Capture the cell that displays the provided text and extract its (X, Y) central coordinate. 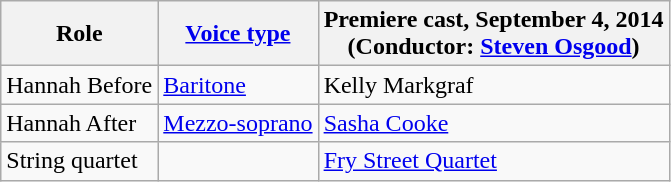
Voice type (238, 34)
Kelly Markgraf (494, 85)
Hannah Before (80, 85)
String quartet (80, 161)
Sasha Cooke (494, 123)
Fry Street Quartet (494, 161)
Hannah After (80, 123)
Premiere cast, September 4, 2014(Conductor: Steven Osgood) (494, 34)
Baritone (238, 85)
Mezzo-soprano (238, 123)
Role (80, 34)
